Determine the [X, Y] coordinate at the center of the cell enclosing the given text.  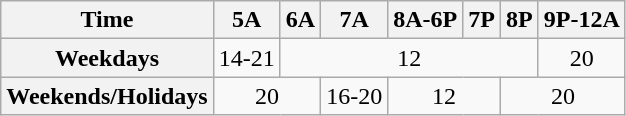
8A-6P [426, 20]
6A [300, 20]
8P [519, 20]
14-21 [246, 58]
9P-12A [582, 20]
7P [482, 20]
5A [246, 20]
7A [354, 20]
Time [107, 20]
Weekends/Holidays [107, 96]
Weekdays [107, 58]
16-20 [354, 96]
